Extract the (X, Y) coordinate from the center of the cell holding the provided text.  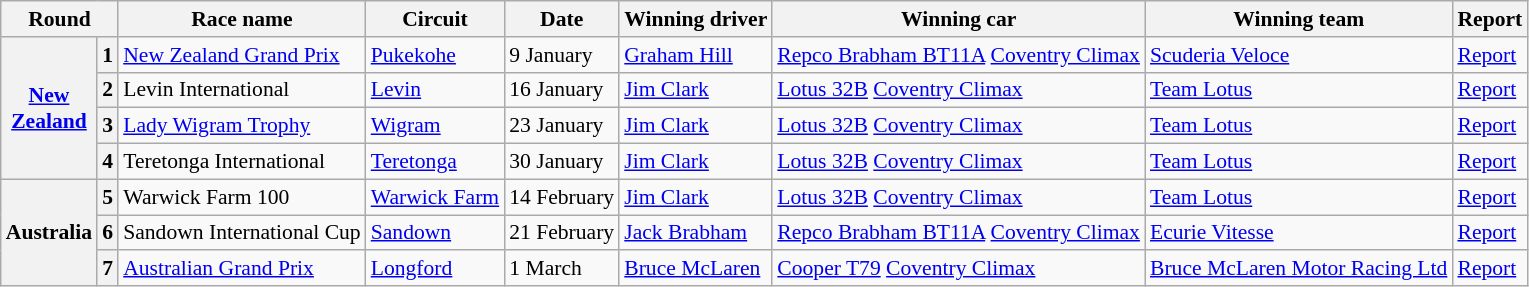
4 (108, 162)
6 (108, 233)
1 March (562, 269)
Warwick Farm 100 (242, 197)
21 February (562, 233)
Australian Grand Prix (242, 269)
NewZealand (49, 108)
1 (108, 55)
Circuit (435, 19)
Teretonga International (242, 162)
Pukekohe (435, 55)
Jack Brabham (696, 233)
30 January (562, 162)
Sandown (435, 233)
Longford (435, 269)
Wigram (435, 126)
Australia (49, 232)
Date (562, 19)
Sandown International Cup (242, 233)
New Zealand Grand Prix (242, 55)
23 January (562, 126)
Bruce McLaren Motor Racing Ltd (1298, 269)
Winning team (1298, 19)
Ecurie Vitesse (1298, 233)
Levin (435, 90)
Round (60, 19)
5 (108, 197)
3 (108, 126)
Bruce McLaren (696, 269)
9 January (562, 55)
Levin International (242, 90)
Graham Hill (696, 55)
Warwick Farm (435, 197)
Cooper T79 Coventry Climax (958, 269)
Winning driver (696, 19)
Race name (242, 19)
2 (108, 90)
7 (108, 269)
Scuderia Veloce (1298, 55)
Lady Wigram Trophy (242, 126)
16 January (562, 90)
Winning car (958, 19)
14 February (562, 197)
Teretonga (435, 162)
